Provide the [x, y] coordinate of the cell's center where the given text is located.  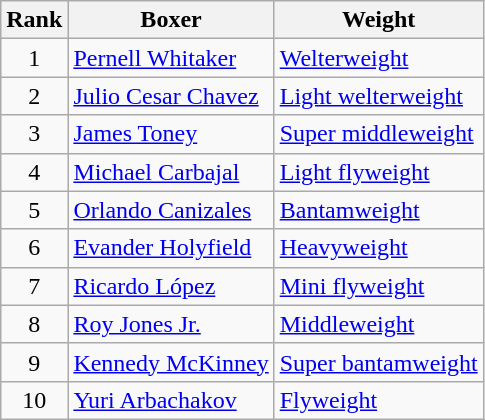
10 [34, 400]
Evander Holyfield [171, 248]
Super middleweight [378, 134]
Weight [378, 20]
8 [34, 324]
Ricardo López [171, 286]
Julio Cesar Chavez [171, 96]
Middleweight [378, 324]
9 [34, 362]
Light flyweight [378, 172]
Yuri Arbachakov [171, 400]
Kennedy McKinney [171, 362]
7 [34, 286]
Light welterweight [378, 96]
Michael Carbajal [171, 172]
Pernell Whitaker [171, 58]
Flyweight [378, 400]
5 [34, 210]
6 [34, 248]
Orlando Canizales [171, 210]
James Toney [171, 134]
Super bantamweight [378, 362]
Boxer [171, 20]
Mini flyweight [378, 286]
Heavyweight [378, 248]
1 [34, 58]
Bantamweight [378, 210]
3 [34, 134]
2 [34, 96]
Rank [34, 20]
Welterweight [378, 58]
4 [34, 172]
Roy Jones Jr. [171, 324]
